Extract the [x, y] coordinate from the center of the cell holding the provided text.  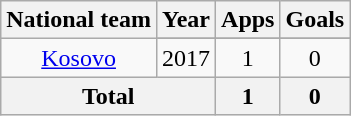
Kosovo [79, 58]
Apps [248, 20]
National team [79, 20]
Total [108, 96]
Year [186, 20]
2017 [186, 58]
Goals [315, 20]
